Identify which cell holds the provided text, then report its [X, Y] central coordinate. 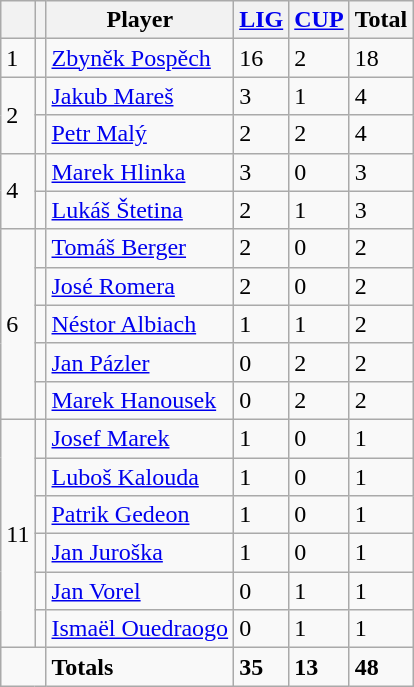
16 [262, 58]
Tomáš Berger [140, 248]
Jakub Mareš [140, 96]
Josef Marek [140, 438]
48 [381, 667]
Player [140, 20]
6 [18, 324]
Total [381, 20]
18 [381, 58]
CUP [319, 20]
Luboš Kalouda [140, 477]
Marek Hanousek [140, 400]
Marek Hlinka [140, 172]
Néstor Albiach [140, 324]
13 [319, 667]
11 [18, 533]
Jan Juroška [140, 553]
Ismaël Ouedraogo [140, 629]
Jan Vorel [140, 591]
Patrik Gedeon [140, 515]
35 [262, 667]
Totals [140, 667]
Petr Malý [140, 134]
Lukáš Štetina [140, 210]
José Romera [140, 286]
LIG [262, 20]
Zbyněk Pospěch [140, 58]
Jan Pázler [140, 362]
